Search for the cell housing the specified text and yield its (x, y) center coordinate. 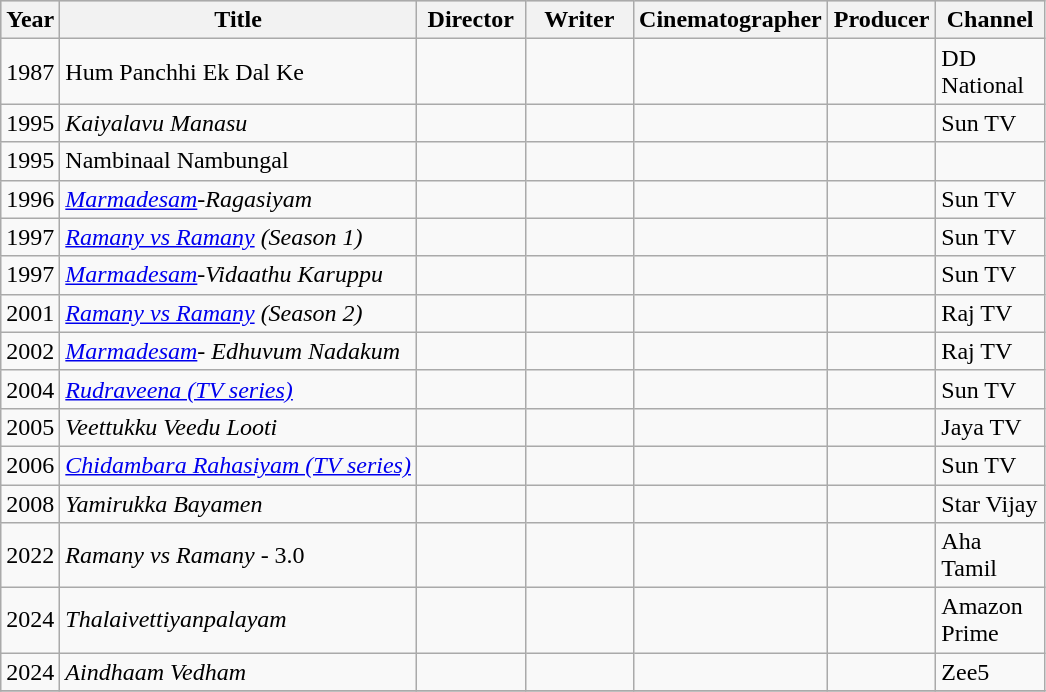
2005 (30, 427)
Rudraveena (TV series) (238, 389)
Jaya TV (990, 427)
Aindhaam Vedham (238, 672)
1987 (30, 72)
Marmadesam- Edhuvum Nadakum (238, 351)
Nambinaal Nambungal (238, 161)
Ramany vs Ramany (Season 2) (238, 313)
Producer (882, 20)
Ramany vs Ramany - 3.0 (238, 556)
Kaiyalavu Manasu (238, 123)
Marmadesam-Ragasiyam (238, 199)
2001 (30, 313)
2008 (30, 503)
Marmadesam-Vidaathu Karuppu (238, 275)
Writer (580, 20)
Channel (990, 20)
DD National (990, 72)
Ramany vs Ramany (Season 1) (238, 237)
Cinematographer (731, 20)
Year (30, 20)
Chidambara Rahasiyam (TV series) (238, 465)
2004 (30, 389)
Title (238, 20)
Zee5 (990, 672)
2006 (30, 465)
Veettukku Veedu Looti (238, 427)
Star Vijay (990, 503)
Yamirukka Bayamen (238, 503)
2022 (30, 556)
1996 (30, 199)
2002 (30, 351)
Director (470, 20)
Hum Panchhi Ek Dal Ke (238, 72)
Aha Tamil (990, 556)
Thalaivettiyanpalayam (238, 620)
Amazon Prime (990, 620)
